From the cell containing the given text, extract its center point as [X, Y] coordinate. 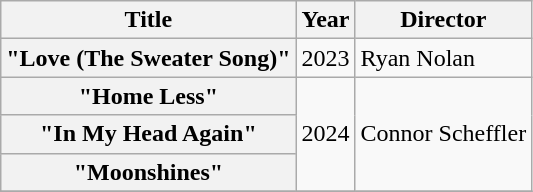
2024 [326, 134]
"Love (The Sweater Song)" [148, 58]
"Moonshines" [148, 172]
"Home Less" [148, 96]
Director [444, 20]
Year [326, 20]
Title [148, 20]
Ryan Nolan [444, 58]
2023 [326, 58]
Connor Scheffler [444, 134]
"In My Head Again" [148, 134]
